Scan for the cell matching the given text and deliver its (x, y) coordinate at center. 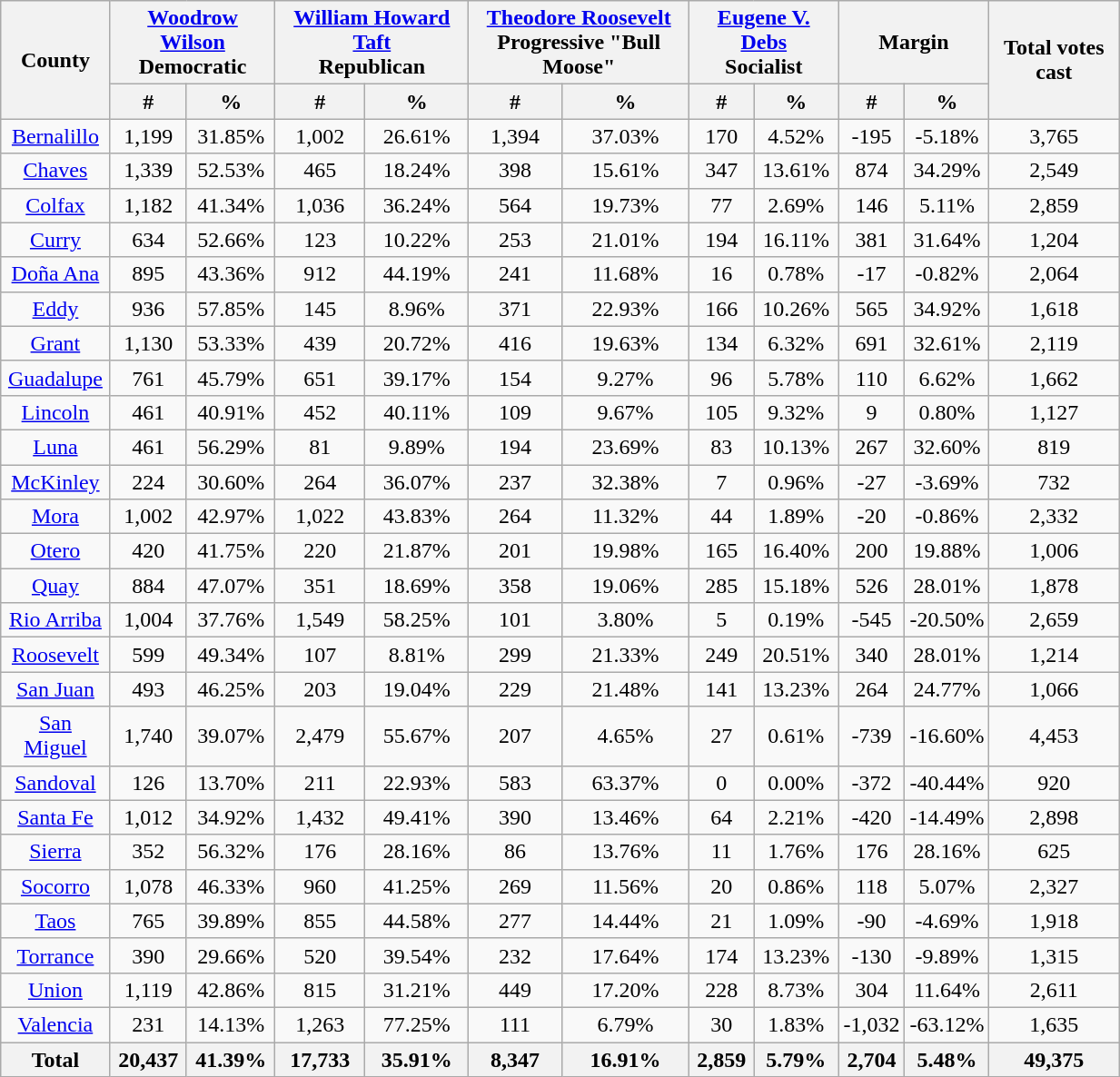
13.70% (231, 783)
960 (320, 886)
1,635 (1054, 1024)
11 (721, 852)
4,453 (1054, 736)
43.36% (231, 274)
4.65% (625, 736)
-90 (872, 921)
241 (516, 274)
-420 (872, 817)
269 (516, 886)
45.79% (231, 378)
-27 (872, 482)
53.33% (231, 343)
170 (721, 136)
William Howard TaftRepublican (372, 43)
-20.50% (947, 620)
40.91% (231, 412)
20.51% (796, 655)
154 (516, 378)
Luna (55, 447)
1,199 (148, 136)
39.54% (417, 955)
5.07% (947, 886)
371 (516, 309)
Total (55, 1060)
37.76% (231, 620)
15.18% (796, 586)
Torrance (55, 955)
49.34% (231, 655)
166 (721, 309)
2.21% (796, 817)
Margin (914, 43)
19.04% (417, 689)
599 (148, 655)
23.69% (625, 447)
-739 (872, 736)
41.39% (231, 1060)
Roosevelt (55, 655)
9.32% (796, 412)
42.86% (231, 990)
439 (320, 343)
64 (721, 817)
5.79% (796, 1060)
36.07% (417, 482)
449 (516, 990)
253 (516, 240)
0.96% (796, 482)
895 (148, 274)
17.64% (625, 955)
1,740 (148, 736)
9.89% (417, 447)
19.06% (625, 586)
-545 (872, 620)
819 (1054, 447)
Sierra (55, 852)
651 (320, 378)
86 (516, 852)
123 (320, 240)
14.44% (625, 921)
2,479 (320, 736)
207 (516, 736)
347 (721, 171)
7 (721, 482)
1,315 (1054, 955)
21.01% (625, 240)
8.81% (417, 655)
232 (516, 955)
2,119 (1054, 343)
358 (516, 586)
Sandoval (55, 783)
Rio Arriba (55, 620)
16 (721, 274)
21.87% (417, 551)
13.76% (625, 852)
77 (721, 205)
9 (872, 412)
46.33% (231, 886)
211 (320, 783)
249 (721, 655)
299 (516, 655)
49.41% (417, 817)
29.66% (231, 955)
Eugene V. DebsSocialist (764, 43)
Eddy (55, 309)
6.62% (947, 378)
-17 (872, 274)
44.58% (417, 921)
40.11% (417, 412)
Mora (55, 517)
105 (721, 412)
5 (721, 620)
58.25% (417, 620)
2,327 (1054, 886)
0.19% (796, 620)
1,214 (1054, 655)
-9.89% (947, 955)
465 (320, 171)
352 (148, 852)
203 (320, 689)
San Juan (55, 689)
Chaves (55, 171)
15.61% (625, 171)
1,918 (1054, 921)
Doña Ana (55, 274)
10.22% (417, 240)
Theodore RooseveltProgressive "Bull Moose" (580, 43)
27 (721, 736)
2,332 (1054, 517)
Bernalillo (55, 136)
224 (148, 482)
2.69% (796, 205)
Curry (55, 240)
351 (320, 586)
1,878 (1054, 586)
936 (148, 309)
37.03% (625, 136)
57.85% (231, 309)
10.26% (796, 309)
-130 (872, 955)
17,733 (320, 1060)
56.32% (231, 852)
565 (872, 309)
416 (516, 343)
761 (148, 378)
-63.12% (947, 1024)
1,182 (148, 205)
5.11% (947, 205)
1,549 (320, 620)
41.25% (417, 886)
0 (721, 783)
583 (516, 783)
Taos (55, 921)
109 (516, 412)
41.34% (231, 205)
2,549 (1054, 171)
19.88% (947, 551)
42.97% (231, 517)
30 (721, 1024)
304 (872, 990)
52.66% (231, 240)
39.07% (231, 736)
-0.82% (947, 274)
21 (721, 921)
146 (872, 205)
200 (872, 551)
-4.69% (947, 921)
228 (721, 990)
9.27% (625, 378)
732 (1054, 482)
46.25% (231, 689)
20.72% (417, 343)
874 (872, 171)
277 (516, 921)
8,347 (516, 1060)
0.00% (796, 783)
2,064 (1054, 274)
44 (721, 517)
Valencia (55, 1024)
11.32% (625, 517)
111 (516, 1024)
52.53% (231, 171)
13.61% (796, 171)
6.32% (796, 343)
31.85% (231, 136)
420 (148, 551)
21.48% (625, 689)
-14.49% (947, 817)
-195 (872, 136)
765 (148, 921)
110 (872, 378)
1,022 (320, 517)
267 (872, 447)
20 (721, 886)
36.24% (417, 205)
Otero (55, 551)
-3.69% (947, 482)
1.83% (796, 1024)
56.29% (231, 447)
6.79% (625, 1024)
0.80% (947, 412)
34.29% (947, 171)
0.78% (796, 274)
11.68% (625, 274)
26.61% (417, 136)
1,204 (1054, 240)
Guadalupe (55, 378)
1.09% (796, 921)
17.20% (625, 990)
1,006 (1054, 551)
855 (320, 921)
815 (320, 990)
1,004 (148, 620)
County (55, 60)
1,263 (320, 1024)
285 (721, 586)
39.17% (417, 378)
19.63% (625, 343)
43.83% (417, 517)
126 (148, 783)
625 (1054, 852)
0.86% (796, 886)
141 (721, 689)
16.40% (796, 551)
Lincoln (55, 412)
1,130 (148, 343)
-1,032 (872, 1024)
16.11% (796, 240)
Quay (55, 586)
49,375 (1054, 1060)
107 (320, 655)
32.60% (947, 447)
-40.44% (947, 783)
564 (516, 205)
77.25% (417, 1024)
912 (320, 274)
McKinley (55, 482)
81 (320, 447)
1,078 (148, 886)
San Miguel (55, 736)
39.89% (231, 921)
1,394 (516, 136)
145 (320, 309)
201 (516, 551)
1,036 (320, 205)
2,659 (1054, 620)
520 (320, 955)
1,339 (148, 171)
381 (872, 240)
231 (148, 1024)
Santa Fe (55, 817)
1,066 (1054, 689)
55.67% (417, 736)
13.46% (625, 817)
11.64% (947, 990)
1,012 (148, 817)
2,611 (1054, 990)
0.61% (796, 736)
11.56% (625, 886)
-0.86% (947, 517)
44.19% (417, 274)
4.52% (796, 136)
35.91% (417, 1060)
Total votes cast (1054, 60)
-20 (872, 517)
220 (320, 551)
20,437 (148, 1060)
1,127 (1054, 412)
16.91% (625, 1060)
1,432 (320, 817)
Socorro (55, 886)
134 (721, 343)
Grant (55, 343)
229 (516, 689)
-5.18% (947, 136)
21.33% (625, 655)
Colfax (55, 205)
2,898 (1054, 817)
Woodrow WilsonDemocratic (193, 43)
691 (872, 343)
32.61% (947, 343)
83 (721, 447)
634 (148, 240)
101 (516, 620)
31.21% (417, 990)
3.80% (625, 620)
14.13% (231, 1024)
398 (516, 171)
63.37% (625, 783)
1.89% (796, 517)
Union (55, 990)
31.64% (947, 240)
165 (721, 551)
18.69% (417, 586)
32.38% (625, 482)
174 (721, 955)
19.98% (625, 551)
2,704 (872, 1060)
18.24% (417, 171)
5.78% (796, 378)
41.75% (231, 551)
3,765 (1054, 136)
1,119 (148, 990)
452 (320, 412)
526 (872, 586)
30.60% (231, 482)
24.77% (947, 689)
8.73% (796, 990)
8.96% (417, 309)
884 (148, 586)
118 (872, 886)
-372 (872, 783)
493 (148, 689)
1.76% (796, 852)
5.48% (947, 1060)
9.67% (625, 412)
1,618 (1054, 309)
96 (721, 378)
47.07% (231, 586)
-16.60% (947, 736)
237 (516, 482)
920 (1054, 783)
340 (872, 655)
19.73% (625, 205)
10.13% (796, 447)
1,662 (1054, 378)
